Scan for the cell matching the given text and deliver its (x, y) coordinate at center. 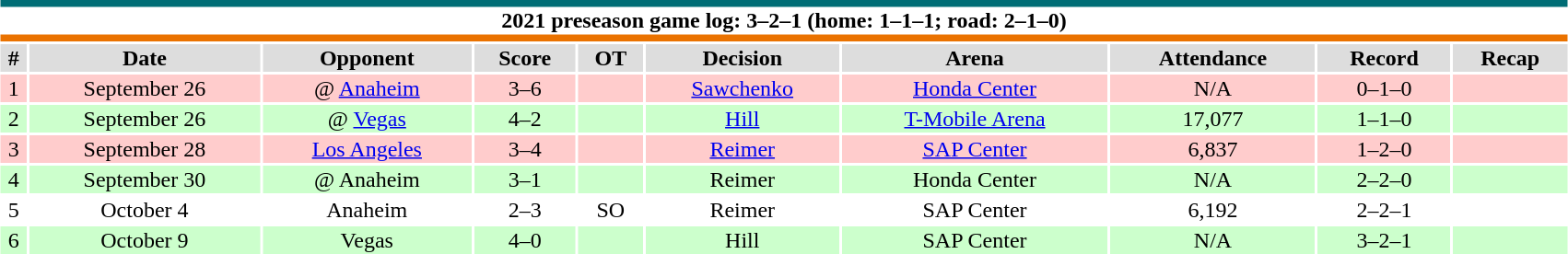
2–2–0 (1385, 179)
September 28 (146, 149)
Sawchenko (743, 88)
Score (525, 58)
6,192 (1212, 210)
OT (611, 58)
Record (1385, 58)
2–2–1 (1385, 210)
3–1 (525, 179)
Arena (975, 58)
Los Angeles (367, 149)
September 30 (146, 179)
Attendance (1212, 58)
3–6 (525, 88)
3 (14, 149)
1 (14, 88)
1–1–0 (1385, 119)
# (14, 58)
October 9 (146, 240)
@ Vegas (367, 119)
2 (14, 119)
5 (14, 210)
3–2–1 (1385, 240)
4–0 (525, 240)
1–2–0 (1385, 149)
Opponent (367, 58)
Anaheim (367, 210)
2021 preseason game log: 3–2–1 (home: 1–1–1; road: 2–1–0) (784, 20)
0–1–0 (1385, 88)
6 (14, 240)
4–2 (525, 119)
Decision (743, 58)
Date (146, 58)
3–4 (525, 149)
October 4 (146, 210)
17,077 (1212, 119)
2–3 (525, 210)
T-Mobile Arena (975, 119)
Recap (1510, 58)
SO (611, 210)
4 (14, 179)
6,837 (1212, 149)
Vegas (367, 240)
